Search for the cell housing the specified text and yield its (X, Y) center coordinate. 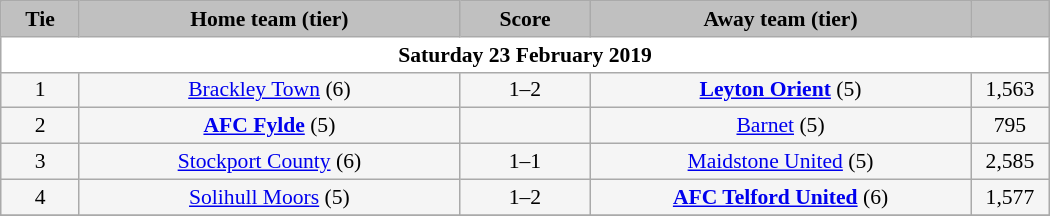
Away team (tier) (781, 19)
Maidstone United (5) (781, 162)
1 (40, 90)
2 (40, 126)
Leyton Orient (5) (781, 90)
4 (40, 197)
Solihull Moors (5) (269, 197)
3 (40, 162)
Home team (tier) (269, 19)
Brackley Town (6) (269, 90)
Tie (40, 19)
1,577 (1010, 197)
Stockport County (6) (269, 162)
1,563 (1010, 90)
795 (1010, 126)
Barnet (5) (781, 126)
AFC Fylde (5) (269, 126)
AFC Telford United (6) (781, 197)
2,585 (1010, 162)
Score (524, 19)
Saturday 23 February 2019 (525, 55)
1–1 (524, 162)
